Find where the given text appears and provide that cell's center as (X, Y) coordinate. 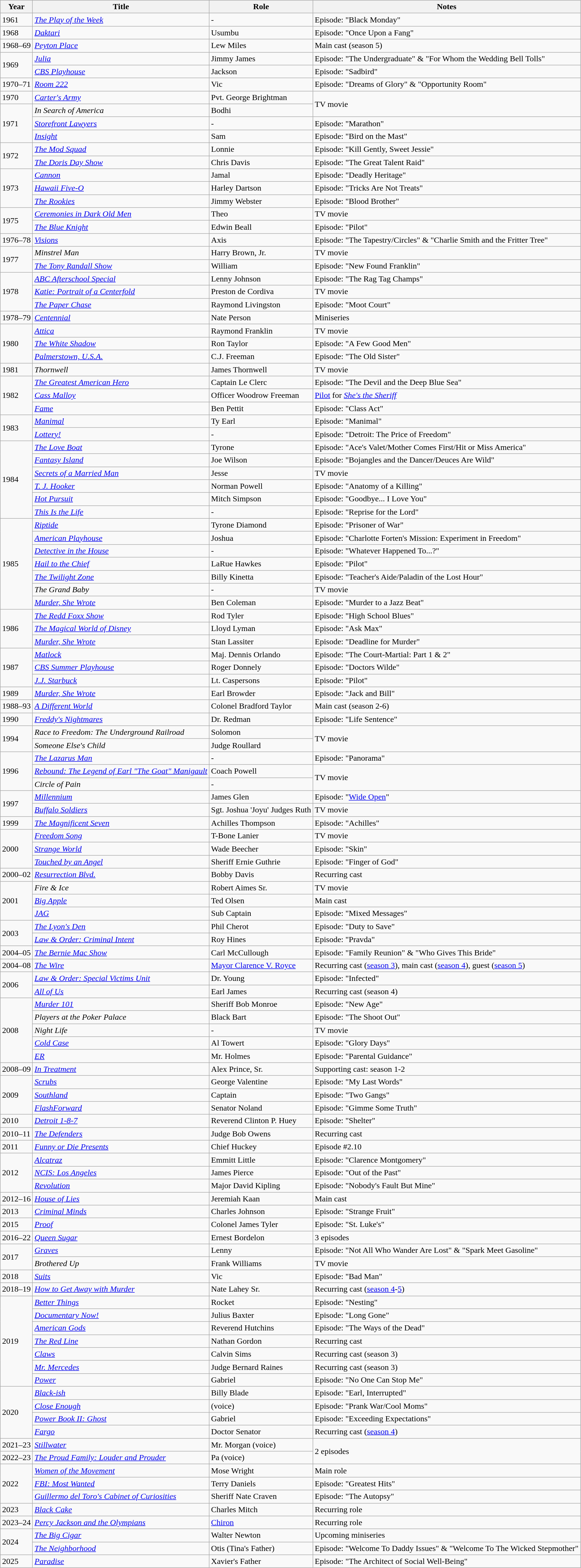
1984 (16, 480)
Rod Tyler (261, 616)
Jeremiah Kaan (261, 1198)
(voice) (261, 1406)
Episode: "The Architect of Social Well-Being" (447, 1561)
FBI: Most Wanted (121, 1484)
ER (121, 1056)
Lenny (261, 1250)
Walter Newton (261, 1535)
The Twilight Zone (121, 577)
Episode: "Blood Brother" (447, 201)
1973 (16, 188)
Stan Lassiter (261, 642)
Episode: "Dreams of Glory" & "Opportunity Room" (447, 84)
1999 (16, 823)
Episode: "My Last Words" (447, 1082)
Pilot for She's the Sheriff (447, 395)
Judge Bernard Raines (261, 1367)
Episode: "The Rag Tag Champs" (447, 279)
2008 (16, 1030)
Episode: "Ace's Valet/Mother Comes First/Hit or Miss America" (447, 447)
Episode: "Deadly Heritage" (447, 175)
Robert Aimes Sr. (261, 888)
Episode: "Not All Who Wander Are Lost" & "Spark Meet Gasoline" (447, 1250)
Lew Miles (261, 46)
The Blue Knight (121, 227)
Millennium (121, 797)
Harry Brown, Jr. (261, 253)
Achilles Thompson (261, 823)
2010 (16, 1121)
The Play of the Week (121, 20)
Episode: "Bird on the Mast" (447, 136)
1990 (16, 719)
Chief Huckey (261, 1147)
Solomon (261, 732)
Episode: "Class Act" (447, 408)
Carl McCullough (261, 952)
Episode: "Marathon" (447, 123)
Episode: "St. Luke's" (447, 1225)
2020 (16, 1412)
The Rookies (121, 201)
Lloyd Lyman (261, 629)
Edwin Beall (261, 227)
Cold Case (121, 1043)
American Gods (121, 1328)
Episode: "Nobody's Fault But Mine" (447, 1185)
House of Lies (121, 1198)
Sam (261, 136)
Detroit 1-8-7 (121, 1121)
2004–05 (16, 952)
JAG (121, 914)
Secrets of a Married Man (121, 473)
Black Bart (261, 1017)
Lottery! (121, 434)
The Greatest American Hero (121, 383)
2006 (16, 985)
Claws (121, 1354)
Matlock (121, 654)
2017 (16, 1257)
1996 (16, 771)
T. J. Hooker (121, 486)
Insight (121, 136)
C.J. Freeman (261, 356)
The Mod Squad (121, 149)
Episode: "Pravda" (447, 939)
1987 (16, 667)
Episode: "Sadbird" (447, 71)
Ben Pettit (261, 408)
CBS Playhouse (121, 71)
1970–71 (16, 84)
Mitch Simpson (261, 499)
Documentary Now! (121, 1315)
2021–23 (16, 1445)
Phil Cherot (261, 926)
1976–78 (16, 240)
In Search of America (121, 110)
Episode: "Bojangles and the Dancer/Deuces Are Wild" (447, 460)
The Wire (121, 965)
1985 (16, 564)
Black Cake (121, 1509)
Officer Woodrow Freeman (261, 395)
Main cast (season 5) (447, 46)
Episode: "Prank War/Cool Moms" (447, 1406)
Episode: "Finger of God" (447, 862)
Julius Baxter (261, 1315)
Frank Williams (261, 1263)
Coach Powell (261, 771)
Centennial (121, 318)
2025 (16, 1561)
Jimmy James (261, 59)
The Redd Foxx Show (121, 616)
Tyrone Diamond (261, 525)
1977 (16, 259)
Episode: "Achilles" (447, 823)
Julia (121, 59)
Episode: "Two Gangs" (447, 1095)
Emmitt Little (261, 1160)
1972 (16, 156)
Room 222 (121, 84)
Episode: "Tricks Are Not Treats" (447, 188)
Percy Jackson and the Olympians (121, 1522)
2010–11 (16, 1134)
Daktari (121, 33)
Charles Johnson (261, 1212)
Black-ish (121, 1393)
The Paper Chase (121, 305)
James Glen (261, 797)
Cannon (121, 175)
Episode: "Out of the Past" (447, 1173)
Race to Freedom: The Underground Railroad (121, 732)
Murder 101 (121, 1004)
The Love Boat (121, 447)
Funny or Die Presents (121, 1147)
Roy Hines (261, 939)
Jesse (261, 473)
Manimal (121, 421)
Wade Beecher (261, 849)
Sheriff Nate Craven (261, 1497)
Fame (121, 408)
Jackson (261, 71)
Maj. Dennis Orlando (261, 654)
2023–24 (16, 1522)
Riptide (121, 525)
2024 (16, 1542)
Attica (121, 330)
Episode: "Teacher's Aide/Paladin of the Lost Hour" (447, 577)
Ben Coleman (261, 603)
Reverend Hutchins (261, 1328)
Episode: "Strange Fruit" (447, 1212)
1968–69 (16, 46)
Charles Mitch (261, 1509)
Tyrone (261, 447)
Episode: "No One Can Stop Me" (447, 1380)
Episode: "Kill Gently, Sweet Jessie" (447, 149)
Alcatraz (121, 1160)
Episode: "Goodbye... I Love You" (447, 499)
Role (261, 7)
Episode: "Once Upon a Fang" (447, 33)
The Grand Baby (121, 590)
2022–23 (16, 1458)
Episode: "The Autopsy" (447, 1497)
Captain (261, 1095)
3 episodes (447, 1238)
1994 (16, 739)
Joshua (261, 538)
Bobby Davis (261, 875)
Ty Earl (261, 421)
Paradise (121, 1561)
Alex Prince, Sr. (261, 1069)
Major David Kipling (261, 1185)
The Magical World of Disney (121, 629)
How to Get Away with Murder (121, 1289)
Night Life (121, 1030)
1978–79 (16, 318)
Mr. Holmes (261, 1056)
Episode: "High School Blues" (447, 616)
Supporting cast: season 1-2 (447, 1069)
Thornwell (121, 369)
Palmerstown, U.S.A. (121, 356)
Rebound: The Legend of Earl "The Goat" Manigault (121, 771)
Episode: "Exceeding Expectations" (447, 1419)
Earl James (261, 991)
The Lazarus Man (121, 758)
Hail to the Chief (121, 564)
Episode: "Family Reunion" & "Who Gives This Bride" (447, 952)
Theo (261, 214)
Episode: "Murder to a Jazz Beat" (447, 603)
Minstrel Man (121, 253)
Episode: "Deadline for Murder" (447, 642)
Earl Browder (261, 693)
The Lyon's Den (121, 926)
Queen Sugar (121, 1238)
ABC Afterschool Special (121, 279)
T-Bone Lanier (261, 836)
The Defenders (121, 1134)
Episode: "Long Gone" (447, 1315)
Rocket (261, 1302)
The Red Line (121, 1341)
Law & Order: Criminal Intent (121, 939)
Senator Noland (261, 1108)
The Doris Day Show (121, 162)
2001 (16, 901)
Hot Pursuit (121, 499)
Revolution (121, 1185)
In Treatment (121, 1069)
Dr. Redman (261, 719)
Graves (121, 1250)
Episode: "Earl, Interrupted" (447, 1393)
CBS Summer Playhouse (121, 667)
Nate Lahey Sr. (261, 1289)
Mayor Clarence V. Royce (261, 965)
Episode: "Reprise for the Lord" (447, 512)
1997 (16, 804)
Lonnie (261, 149)
George Valentine (261, 1082)
Ernest Bordelon (261, 1238)
The Tony Randall Show (121, 266)
William (261, 266)
Buffalo Soldiers (121, 810)
Sub Captain (261, 914)
Episode #2.10 (447, 1147)
Episode: "Ask Max" (447, 629)
Brothered Up (121, 1263)
Ted Olsen (261, 901)
LaRue Hawkes (261, 564)
2022 (16, 1484)
Better Things (121, 1302)
Pa (voice) (261, 1458)
Episode: "Welcome To Daddy Issues" & "Welcome To The Wicked Stepmother" (447, 1548)
Stillwater (121, 1445)
Colonel Bradford Taylor (261, 706)
Close Enough (121, 1406)
Year (16, 7)
Upcoming miniseries (447, 1535)
Episode: "Doctors Wilde" (447, 667)
Mr. Morgan (voice) (261, 1445)
Women of the Movement (121, 1471)
1983 (16, 428)
Touched by an Angel (121, 862)
Katie: Portrait of a Centerfold (121, 292)
This Is the Life (121, 512)
Episode: "Charlotte Forten's Mission: Experiment in Freedom" (447, 538)
Al Towert (261, 1043)
2023 (16, 1509)
Proof (121, 1225)
Guillermo del Toro's Cabinet of Curiosities (121, 1497)
Main cast (season 2-6) (447, 706)
Episode: "The Court-Martial: Part 1 & 2" (447, 654)
2015 (16, 1225)
Power (121, 1380)
Recurring cast (season 4-5) (447, 1289)
2012–16 (16, 1198)
Episode: "Manimal" (447, 421)
James Pierce (261, 1173)
Players at the Poker Palace (121, 1017)
2009 (16, 1095)
Hawaii Five-O (121, 188)
Episode: "Clarence Montgomery" (447, 1160)
Episode: "The Tapestry/Circles" & "Charlie Smith and the Fritter Tree" (447, 240)
Episode: "Parental Guidance" (447, 1056)
Episode: "Glory Days" (447, 1043)
2019 (16, 1341)
The Magnificent Seven (121, 823)
Episode: "Panorama" (447, 758)
1969 (16, 65)
Fire & Ice (121, 888)
Episode: "New Age" (447, 1004)
Episode: "Detroit: The Price of Freedom" (447, 434)
2011 (16, 1147)
The Proud Family: Louder and Prouder (121, 1458)
Carter's Army (121, 97)
2008–09 (16, 1069)
Raymond Franklin (261, 330)
Episode: "Wide Open" (447, 797)
The Bernie Mac Show (121, 952)
Reverend Clinton P. Huey (261, 1121)
Xavier's Father (261, 1561)
Judge Roullard (261, 745)
1975 (16, 221)
Episode: "Skin" (447, 849)
Episode: "Life Sentence" (447, 719)
2016–22 (16, 1238)
Episode: "Greatest Hits" (447, 1484)
Episode: "Anatomy of a Killing" (447, 486)
Big Apple (121, 901)
Roger Donnely (261, 667)
Jamal (261, 175)
All of Us (121, 991)
1971 (16, 123)
Preston de Cordiva (261, 292)
2013 (16, 1212)
The White Shadow (121, 343)
Episode: "The Great Talent Raid" (447, 162)
James Thornwell (261, 369)
Chiron (261, 1522)
Norman Powell (261, 486)
Episode: "Jack and Bill" (447, 693)
Sheriff Bob Monroe (261, 1004)
Doctor Senator (261, 1432)
NCIS: Los Angeles (121, 1173)
A Different World (121, 706)
Episode: "Gimme Some Truth" (447, 1108)
The Neighborhood (121, 1548)
Strange World (121, 849)
2018–19 (16, 1289)
FlashForward (121, 1108)
Episode: "Duty to Save" (447, 926)
Episode: "The Undergraduate" & "For Whom the Wedding Bell Tolls" (447, 59)
Fantasy Island (121, 460)
Law & Order: Special Victims Unit (121, 978)
2000–02 (16, 875)
2 episodes (447, 1451)
Title (121, 7)
1981 (16, 369)
1978 (16, 292)
1988–93 (16, 706)
2012 (16, 1173)
Episode: "The Shoot Out" (447, 1017)
Freedom Song (121, 836)
Ceremonies in Dark Old Men (121, 214)
Main role (447, 1471)
Episode: "Shelter" (447, 1121)
Calvin Sims (261, 1354)
Nathan Gordon (261, 1341)
Recurring cast (season 3), main cast (season 4), guest (season 5) (447, 965)
Cass Malloy (121, 395)
Pvt. George Brightman (261, 97)
Episode: "Whatever Happened To...?" (447, 551)
Captain Le Clerc (261, 383)
Circle of Pain (121, 784)
Southland (121, 1095)
2000 (16, 849)
Episode: "Bad Man" (447, 1276)
Episode: "Mixed Messages" (447, 914)
Resurrection Blvd. (121, 875)
Otis (Tina's Father) (261, 1548)
Visions (121, 240)
Jimmy Webster (261, 201)
1970 (16, 97)
Mose Wright (261, 1471)
Mr. Mercedes (121, 1367)
Billy Kinetta (261, 577)
Axis (261, 240)
Lt. Caspersons (261, 680)
Terry Daniels (261, 1484)
Dr. Young (261, 978)
Scrubs (121, 1082)
American Playhouse (121, 538)
Nate Person (261, 318)
Storefront Lawyers (121, 123)
Joe Wilson (261, 460)
1980 (16, 343)
Lenny Johnson (261, 279)
Raymond Livingston (261, 305)
Peyton Place (121, 46)
The Big Cigar (121, 1535)
1982 (16, 395)
Ron Taylor (261, 343)
1989 (16, 693)
Sgt. Joshua 'Joyu' Judges Ruth (261, 810)
Criminal Minds (121, 1212)
1986 (16, 629)
Episode: "The Old Sister" (447, 356)
Harley Dartson (261, 188)
Detective in the House (121, 551)
Sheriff Ernie Guthrie (261, 862)
Episode: "A Few Good Men" (447, 343)
Episode: "The Devil and the Deep Blue Sea" (447, 383)
Episode: "Moot Court" (447, 305)
Episode: "The Ways of the Dead" (447, 1328)
Miniseries (447, 318)
2018 (16, 1276)
Chris Davis (261, 162)
2003 (16, 933)
Suits (121, 1276)
1968 (16, 33)
Episode: "Black Monday" (447, 20)
Episode: "New Found Franklin" (447, 266)
Judge Bob Owens (261, 1134)
J.J. Starbuck (121, 680)
Freddy's Nightmares (121, 719)
2004–08 (16, 965)
Usumbu (261, 33)
Bodhi (261, 110)
Power Book II: Ghost (121, 1419)
1961 (16, 20)
Episode: "Infected" (447, 978)
Fargo (121, 1432)
Billy Blade (261, 1393)
Episode: "Nesting" (447, 1302)
Someone Else's Child (121, 745)
Episode: "Prisoner of War" (447, 525)
Colonel James Tyler (261, 1225)
Notes (447, 7)
